Search for the cell housing the specified text and yield its (X, Y) center coordinate. 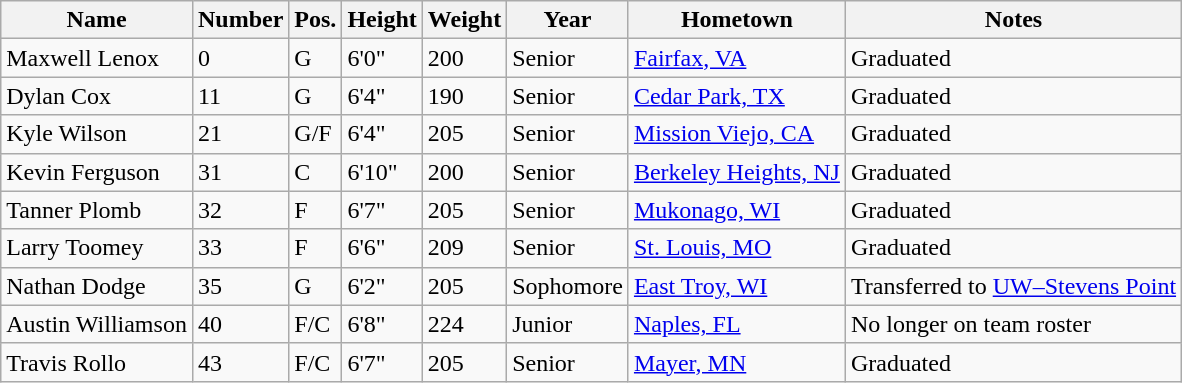
Travis Rollo (97, 362)
6'8" (382, 324)
209 (464, 248)
11 (240, 96)
Hometown (736, 20)
35 (240, 286)
Number (240, 20)
C (316, 172)
0 (240, 58)
Tanner Plomb (97, 210)
Year (568, 20)
6'10" (382, 172)
Sophomore (568, 286)
East Troy, WI (736, 286)
Kevin Ferguson (97, 172)
21 (240, 134)
Weight (464, 20)
Dylan Cox (97, 96)
Larry Toomey (97, 248)
Junior (568, 324)
Naples, FL (736, 324)
31 (240, 172)
Fairfax, VA (736, 58)
224 (464, 324)
Name (97, 20)
Maxwell Lenox (97, 58)
Austin Williamson (97, 324)
Cedar Park, TX (736, 96)
Nathan Dodge (97, 286)
Pos. (316, 20)
Transferred to UW–Stevens Point (1013, 286)
G/F (316, 134)
6'6" (382, 248)
No longer on team roster (1013, 324)
Mayer, MN (736, 362)
Height (382, 20)
6'2" (382, 286)
190 (464, 96)
Kyle Wilson (97, 134)
40 (240, 324)
Mission Viejo, CA (736, 134)
33 (240, 248)
32 (240, 210)
Berkeley Heights, NJ (736, 172)
Notes (1013, 20)
43 (240, 362)
Mukonago, WI (736, 210)
St. Louis, MO (736, 248)
6'0" (382, 58)
